Detect which cell encompasses the target text, then output its [x, y] center coordinate. 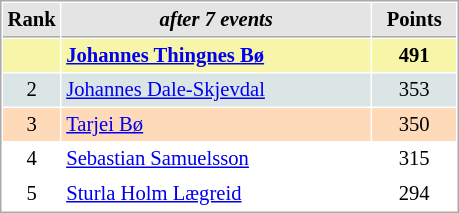
Johannes Dale-Skjevdal [216, 90]
after 7 events [216, 20]
2 [32, 90]
353 [414, 90]
Sturla Holm Lægreid [216, 194]
4 [32, 158]
5 [32, 194]
Tarjei Bø [216, 124]
294 [414, 194]
3 [32, 124]
Points [414, 20]
Rank [32, 20]
491 [414, 56]
Sebastian Samuelsson [216, 158]
350 [414, 124]
315 [414, 158]
Johannes Thingnes Bø [216, 56]
